Locate the cell with the specified text and output its [x, y] center coordinate. 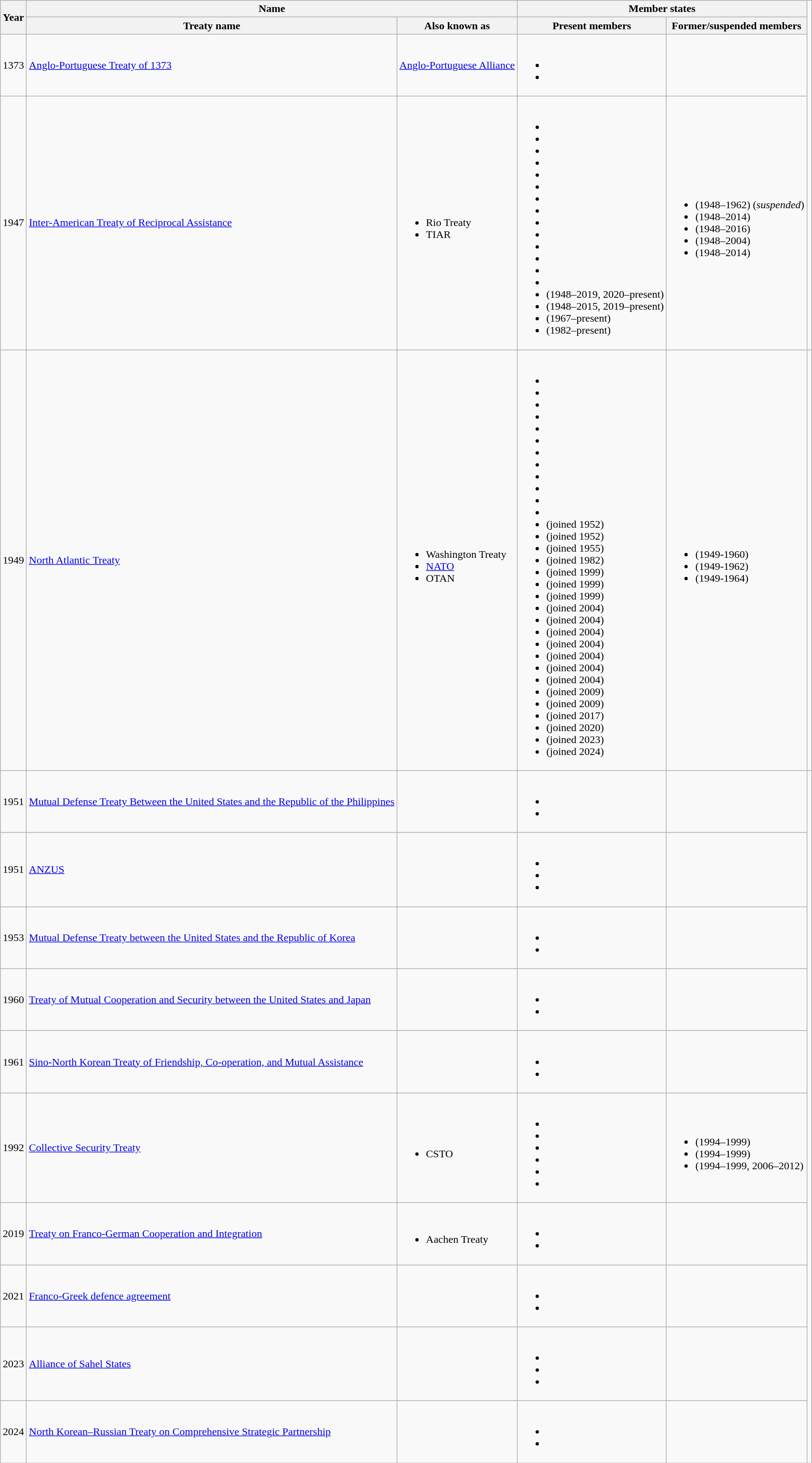
Year [13, 17]
Rio TreatyTIAR [457, 223]
1960 [13, 1000]
Former/suspended members [736, 26]
Treaty name [212, 26]
Treaty of Mutual Cooperation and Security between the United States and Japan [212, 1000]
Alliance of Sahel States [212, 1364]
Treaty on Franco-German Cooperation and Integration [212, 1233]
Present members [592, 26]
Collective Security Treaty [212, 1148]
Anglo-Portuguese Alliance [457, 65]
1961 [13, 1062]
1373 [13, 65]
(1994–1999) (1994–1999) (1994–1999, 2006–2012) [736, 1148]
Sino-North Korean Treaty of Friendship, Co-operation, and Mutual Assistance [212, 1062]
Name [272, 9]
(1949-1960) (1949-1962) (1949-1964) [736, 560]
North Atlantic Treaty [212, 560]
Aachen Treaty [457, 1233]
1992 [13, 1148]
ANZUS [212, 869]
Anglo-Portuguese Treaty of 1373 [212, 65]
(1948–2019, 2020–present) (1948–2015, 2019–present) (1967–present) (1982–present) [592, 223]
Mutual Defense Treaty Between the United States and the Republic of the Philippines [212, 802]
Washington TreatyNATOOTAN [457, 560]
CSTO [457, 1148]
Mutual Defense Treaty between the United States and the Republic of Korea [212, 938]
Inter-American Treaty of Reciprocal Assistance [212, 223]
Also known as [457, 26]
1953 [13, 938]
2021 [13, 1296]
2024 [13, 1432]
(1948–1962) (suspended) (1948–2014) (1948–2016) (1948–2004) (1948–2014) [736, 223]
2019 [13, 1233]
1947 [13, 223]
2023 [13, 1364]
Franco-Greek defence agreement [212, 1296]
Member states [662, 9]
1949 [13, 560]
North Korean–Russian Treaty on Comprehensive Strategic Partnership [212, 1432]
